Return the (x, y) coordinate for the center point of the cell that contains the specified text.  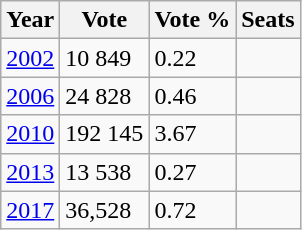
Vote % (192, 20)
2017 (30, 210)
0.27 (192, 172)
0.22 (192, 58)
Year (30, 20)
2013 (30, 172)
Vote (104, 20)
Seats (268, 20)
0.72 (192, 210)
24 828 (104, 96)
10 849 (104, 58)
2010 (30, 134)
2002 (30, 58)
2006 (30, 96)
0.46 (192, 96)
36,528 (104, 210)
192 145 (104, 134)
3.67 (192, 134)
13 538 (104, 172)
